Pinpoint the cell where the given text exists, returning its (X, Y) midpoint coordinate. 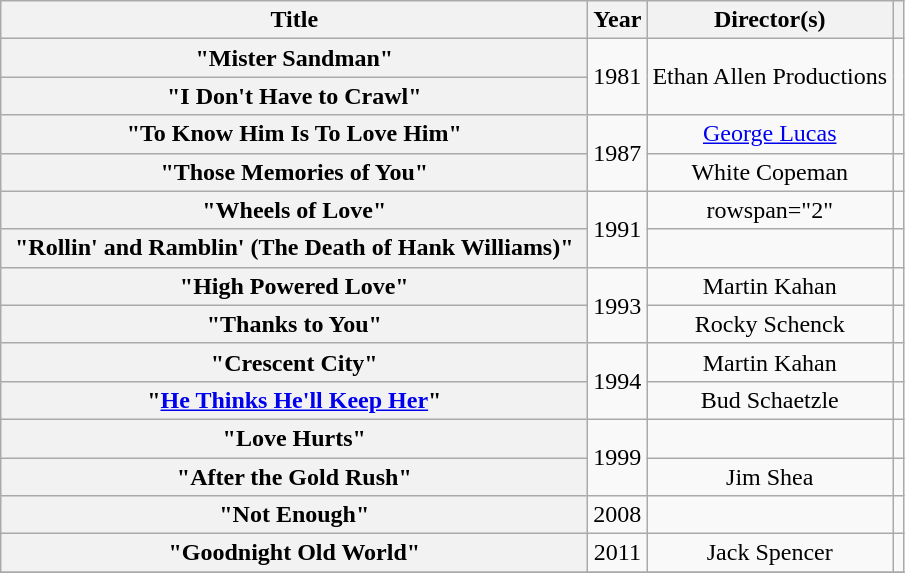
"Rollin' and Ramblin' (The Death of Hank Williams)" (294, 248)
1991 (618, 229)
Year (618, 20)
"He Thinks He'll Keep Her" (294, 400)
"Goodnight Old World" (294, 553)
Jack Spencer (770, 553)
"After the Gold Rush" (294, 477)
Title (294, 20)
"Mister Sandman" (294, 58)
Rocky Schenck (770, 324)
1981 (618, 77)
"Crescent City" (294, 362)
"Love Hurts" (294, 438)
Director(s) (770, 20)
Jim Shea (770, 477)
"I Don't Have to Crawl" (294, 96)
"Wheels of Love" (294, 210)
White Copeman (770, 172)
1993 (618, 305)
2011 (618, 553)
Bud Schaetzle (770, 400)
Ethan Allen Productions (770, 77)
"Not Enough" (294, 515)
1987 (618, 153)
"To Know Him Is To Love Him" (294, 134)
"High Powered Love" (294, 286)
"Thanks to You" (294, 324)
1994 (618, 381)
George Lucas (770, 134)
1999 (618, 457)
"Those Memories of You" (294, 172)
rowspan="2" (770, 210)
2008 (618, 515)
